Find where the given text appears and provide that cell's center as [x, y] coordinate. 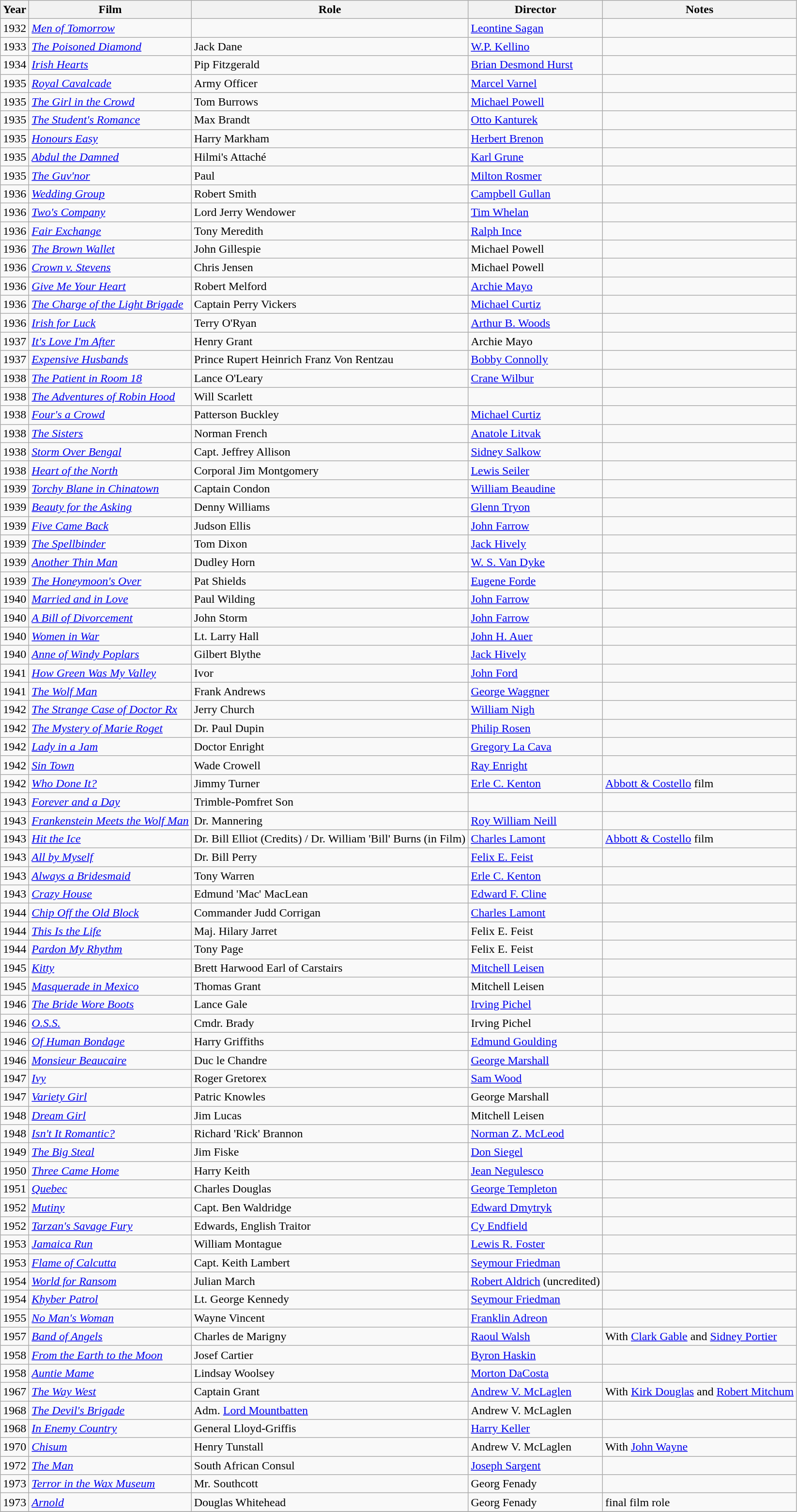
Harry Markham [330, 138]
Trimble-Pomfret Son [330, 802]
Royal Cavalcade [110, 83]
Captain Condon [330, 489]
Edmund 'Mac' MacLean [330, 894]
Chisum [110, 1447]
Brett Harwood Earl of Carstairs [330, 968]
Edmund Goulding [536, 1041]
Gregory La Cava [536, 747]
Four's a Crowd [110, 415]
Maj. Hilary Jarret [330, 931]
Married and in Love [110, 599]
The Bride Wore Boots [110, 1005]
Forever and a Day [110, 802]
Torchy Blane in Chinatown [110, 489]
1949 [15, 1152]
Edward Dmytryk [536, 1207]
Honours Easy [110, 138]
How Green Was My Valley [110, 673]
William Montague [330, 1244]
Wedding Group [110, 194]
Byron Haskin [536, 1355]
The Charge of the Light Brigade [110, 305]
Heart of the North [110, 470]
Terror in the Wax Museum [110, 1484]
Bobby Connolly [536, 360]
Max Brandt [330, 120]
Lady in a Jam [110, 747]
The Poisoned Diamond [110, 46]
Storm Over Bengal [110, 452]
Kitty [110, 968]
George Templeton [536, 1189]
Marcel Varnel [536, 83]
The Strange Case of Doctor Rx [110, 710]
Norman French [330, 433]
With Clark Gable and Sidney Portier [700, 1336]
Ralph Ince [536, 231]
Variety Girl [110, 1097]
Paul [330, 175]
Mutiny [110, 1207]
Women in War [110, 636]
A Bill of Divorcement [110, 618]
Capt. Ben Waldridge [330, 1207]
Douglas Whitehead [330, 1502]
Irish Hearts [110, 65]
Doctor Enright [330, 747]
Glenn Tryon [536, 507]
1933 [15, 46]
Pat Shields [330, 581]
Sidney Salkow [536, 452]
Lord Jerry Wendower [330, 212]
William Nigh [536, 710]
Harry Keller [536, 1429]
Dr. Bill Elliot (Credits) / Dr. William 'Bill' Burns (in Film) [330, 839]
Lt. Larry Hall [330, 636]
William Beaudine [536, 489]
Joseph Sargent [536, 1466]
Franklin Adreon [536, 1318]
Lewis R. Foster [536, 1244]
1967 [15, 1391]
Harry Griffiths [330, 1041]
Crown v. Stevens [110, 268]
Patterson Buckley [330, 415]
final film role [700, 1502]
It's Love I'm After [110, 341]
1950 [15, 1171]
Jerry Church [330, 710]
All by Myself [110, 857]
Fair Exchange [110, 231]
Julian March [330, 1281]
Duc le Chandre [330, 1060]
Khyber Patrol [110, 1299]
Henry Tunstall [330, 1447]
Isn't It Romantic? [110, 1134]
Lt. George Kennedy [330, 1299]
The Man [110, 1466]
Ray Enright [536, 765]
Abdul the Damned [110, 157]
Capt. Keith Lambert [330, 1263]
The Honeymoon's Over [110, 581]
Robert Melford [330, 286]
Monsieur Beaucaire [110, 1060]
Josef Cartier [330, 1355]
Cmdr. Brady [330, 1023]
Notes [700, 10]
In Enemy Country [110, 1429]
Jamaica Run [110, 1244]
Karl Grune [536, 157]
Patric Knowles [330, 1097]
The Girl in the Crowd [110, 102]
Who Done It? [110, 783]
Crazy House [110, 894]
This Is the Life [110, 931]
Corporal Jim Montgomery [330, 470]
Lindsay Woolsey [330, 1373]
Pip Fitzgerald [330, 65]
The Mystery of Marie Roget [110, 728]
1951 [15, 1189]
With Kirk Douglas and Robert Mitchum [700, 1391]
Robert Smith [330, 194]
1972 [15, 1466]
Wayne Vincent [330, 1318]
Two's Company [110, 212]
Tony Page [330, 949]
Tim Whelan [536, 212]
Richard 'Rick' Brannon [330, 1134]
Chip Off the Old Block [110, 913]
General Lloyd-Griffis [330, 1429]
No Man's Woman [110, 1318]
Ivor [330, 673]
Dr. Mannering [330, 821]
From the Earth to the Moon [110, 1355]
Harry Keith [330, 1171]
1957 [15, 1336]
Ivy [110, 1078]
The Spellbinder [110, 544]
Paul Wilding [330, 599]
Philip Rosen [536, 728]
Roy William Neill [536, 821]
Film [110, 10]
Roger Gretorex [330, 1078]
Dream Girl [110, 1115]
Tarzan's Savage Fury [110, 1226]
Eugene Forde [536, 581]
The Adventures of Robin Hood [110, 397]
Dr. Bill Perry [330, 857]
With John Wayne [700, 1447]
Chris Jensen [330, 268]
1932 [15, 28]
The Way West [110, 1391]
Masquerade in Mexico [110, 986]
Campbell Gullan [536, 194]
O.S.S. [110, 1023]
Gilbert Blythe [330, 655]
Mr. Southcott [330, 1484]
Jim Lucas [330, 1115]
Jack Dane [330, 46]
1970 [15, 1447]
Dr. Paul Dupin [330, 728]
Herbert Brenon [536, 138]
Quebec [110, 1189]
Role [330, 10]
Don Siegel [536, 1152]
Director [536, 10]
Brian Desmond Hurst [536, 65]
Edwards, English Traitor [330, 1226]
W. S. Van Dyke [536, 563]
Arnold [110, 1502]
Prince Rupert Heinrich Franz Von Rentzau [330, 360]
Jean Negulesco [536, 1171]
John Ford [536, 673]
Jimmy Turner [330, 783]
Otto Kanturek [536, 120]
The Student's Romance [110, 120]
Capt. Jeffrey Allison [330, 452]
Judson Ellis [330, 525]
Army Officer [330, 83]
Henry Grant [330, 341]
Charles de Marigny [330, 1336]
Morton DaCosta [536, 1373]
Captain Grant [330, 1391]
Milton Rosmer [536, 175]
Charles Douglas [330, 1189]
Hilmi's Attaché [330, 157]
W.P. Kellino [536, 46]
Will Scarlett [330, 397]
Tony Warren [330, 876]
The Patient in Room 18 [110, 378]
Lance O'Leary [330, 378]
Denny Williams [330, 507]
Men of Tomorrow [110, 28]
Frankenstein Meets the Wolf Man [110, 821]
Irish for Luck [110, 323]
The Guv'nor [110, 175]
1934 [15, 65]
Robert Aldrich (uncredited) [536, 1281]
Leontine Sagan [536, 28]
World for Ransom [110, 1281]
Lance Gale [330, 1005]
Flame of Calcutta [110, 1263]
John Storm [330, 618]
1955 [15, 1318]
Dudley Horn [330, 563]
Crane Wilbur [536, 378]
Anne of Windy Poplars [110, 655]
Captain Perry Vickers [330, 305]
Thomas Grant [330, 986]
Anatole Litvak [536, 433]
South African Consul [330, 1466]
Hit the Ice [110, 839]
Norman Z. McLeod [536, 1134]
Sin Town [110, 765]
Adm. Lord Mountbatten [330, 1410]
Terry O'Ryan [330, 323]
Three Came Home [110, 1171]
Arthur B. Woods [536, 323]
John Gillespie [330, 249]
John H. Auer [536, 636]
The Sisters [110, 433]
Of Human Bondage [110, 1041]
Band of Angels [110, 1336]
Another Thin Man [110, 563]
Raoul Walsh [536, 1336]
Always a Bridesmaid [110, 876]
The Devil's Brigade [110, 1410]
Tom Dixon [330, 544]
Commander Judd Corrigan [330, 913]
Tony Meredith [330, 231]
Beauty for the Asking [110, 507]
Expensive Husbands [110, 360]
Sam Wood [536, 1078]
Tom Burrows [330, 102]
Wade Crowell [330, 765]
Lewis Seiler [536, 470]
Year [15, 10]
Edward F. Cline [536, 894]
Auntie Mame [110, 1373]
Frank Andrews [330, 691]
Jim Fiske [330, 1152]
Cy Endfield [536, 1226]
George Waggner [536, 691]
The Brown Wallet [110, 249]
Give Me Your Heart [110, 286]
Five Came Back [110, 525]
The Wolf Man [110, 691]
The Big Steal [110, 1152]
Pardon My Rhythm [110, 949]
